Capture the cell that displays the provided text and extract its (X, Y) central coordinate. 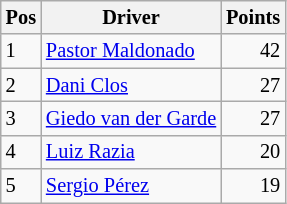
Points (253, 17)
Dani Clos (131, 85)
5 (21, 186)
Luiz Razia (131, 152)
2 (21, 85)
Driver (131, 17)
1 (21, 51)
Pos (21, 17)
42 (253, 51)
4 (21, 152)
19 (253, 186)
3 (21, 118)
Giedo van der Garde (131, 118)
Pastor Maldonado (131, 51)
Sergio Pérez (131, 186)
20 (253, 152)
